Capture the cell that displays the provided text and extract its (x, y) central coordinate. 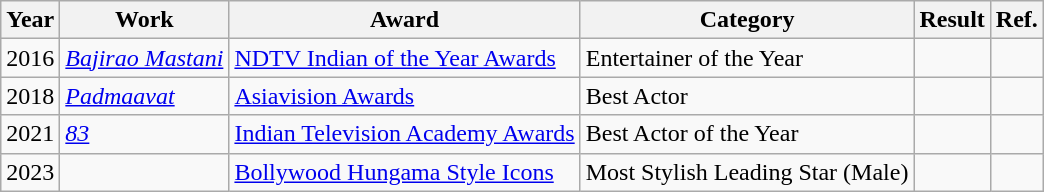
2018 (30, 96)
Best Actor of the Year (747, 134)
Bollywood Hungama Style Icons (404, 172)
Entertainer of the Year (747, 58)
Most Stylish Leading Star (Male) (747, 172)
Year (30, 20)
Indian Television Academy Awards (404, 134)
2016 (30, 58)
Padmaavat (144, 96)
Ref. (1016, 20)
Work (144, 20)
Bajirao Mastani (144, 58)
83 (144, 134)
2023 (30, 172)
Asiavision Awards (404, 96)
2021 (30, 134)
NDTV Indian of the Year Awards (404, 58)
Award (404, 20)
Result (952, 20)
Category (747, 20)
Best Actor (747, 96)
